For the text-containing cell, return its midpoint in (X, Y) coordinate format. 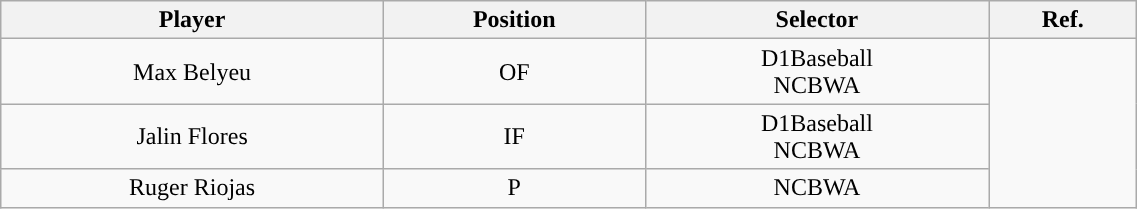
IF (514, 136)
OF (514, 72)
Position (514, 20)
Max Belyeu (192, 72)
NCBWA (817, 188)
Ref. (1063, 20)
P (514, 188)
Player (192, 20)
Jalin Flores (192, 136)
Ruger Riojas (192, 188)
Selector (817, 20)
